Pinpoint the cell where the given text exists, returning its [X, Y] midpoint coordinate. 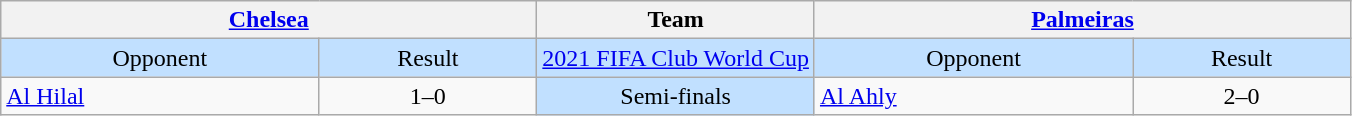
Al Ahly [973, 96]
1–0 [428, 96]
2021 FIFA Club World Cup [676, 58]
Semi-finals [676, 96]
Chelsea [269, 20]
Team [676, 20]
Al Hilal [160, 96]
Palmeiras [1082, 20]
2–0 [1242, 96]
